Detect which cell encompasses the target text, then output its (x, y) center coordinate. 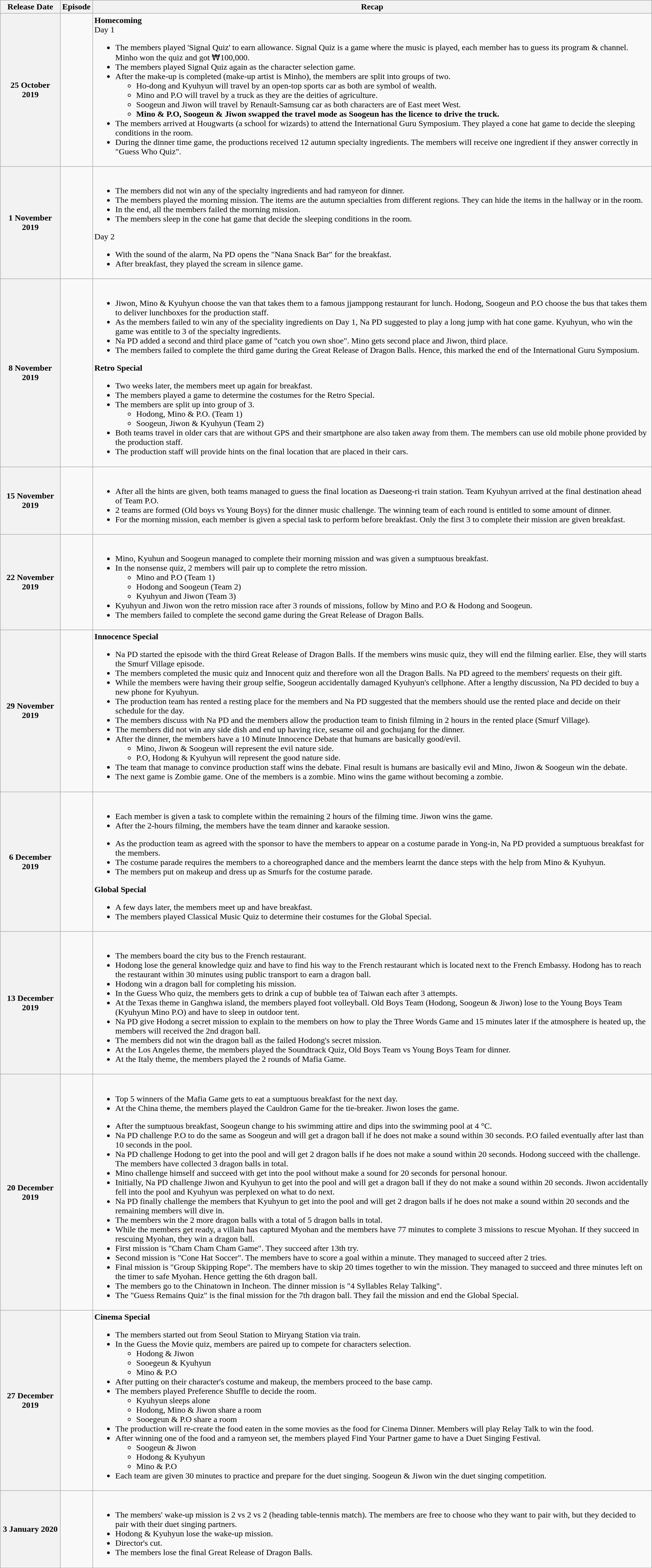
15 November 2019 (30, 501)
Recap (372, 7)
6 December 2019 (30, 862)
29 November 2019 (30, 711)
22 November 2019 (30, 582)
Episode (76, 7)
1 November 2019 (30, 222)
8 November 2019 (30, 373)
27 December 2019 (30, 1400)
25 October 2019 (30, 90)
20 December 2019 (30, 1192)
Release Date (30, 7)
13 December 2019 (30, 1003)
3 January 2020 (30, 1529)
